Return the [x, y] coordinate for the center point of the cell that contains the specified text.  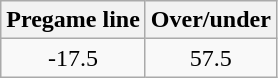
57.5 [210, 58]
Over/under [210, 20]
-17.5 [74, 58]
Pregame line [74, 20]
